Capture the cell that displays the provided text and extract its (x, y) central coordinate. 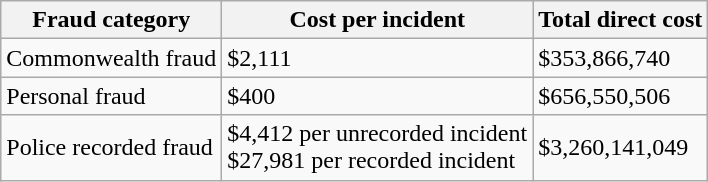
$4,412 per unrecorded incident$27,981 per recorded incident (378, 148)
Cost per incident (378, 20)
$353,866,740 (620, 58)
$400 (378, 96)
Police recorded fraud (112, 148)
Total direct cost (620, 20)
$2,111 (378, 58)
$3,260,141,049 (620, 148)
Fraud category (112, 20)
Personal fraud (112, 96)
$656,550,506 (620, 96)
Commonwealth fraud (112, 58)
